Determine the [x, y] coordinate at the center of the cell enclosing the given text.  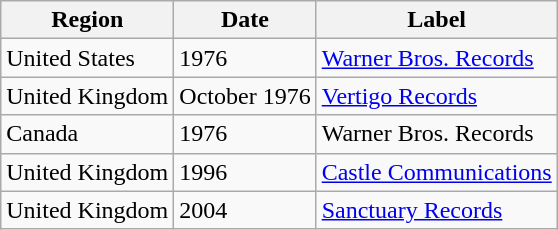
Sanctuary Records [436, 210]
Vertigo Records [436, 96]
1996 [245, 172]
Date [245, 20]
United States [88, 58]
October 1976 [245, 96]
Canada [88, 134]
Label [436, 20]
Castle Communications [436, 172]
Region [88, 20]
2004 [245, 210]
